Pinpoint the cell where the given text exists, returning its [x, y] midpoint coordinate. 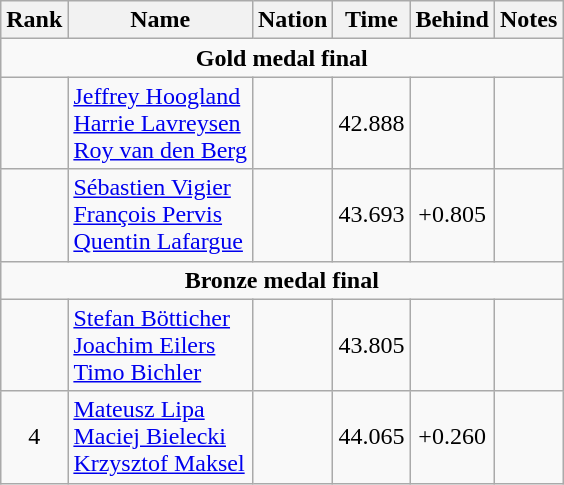
Notes [528, 20]
43.805 [372, 345]
Rank [34, 20]
42.888 [372, 123]
44.065 [372, 437]
Nation [292, 20]
Gold medal final [282, 58]
+0.260 [452, 437]
Sébastien VigierFrançois PervisQuentin Lafargue [160, 215]
4 [34, 437]
+0.805 [452, 215]
Jeffrey HooglandHarrie LavreysenRoy van den Berg [160, 123]
Name [160, 20]
Mateusz LipaMaciej BieleckiKrzysztof Maksel [160, 437]
43.693 [372, 215]
Stefan BötticherJoachim EilersTimo Bichler [160, 345]
Behind [452, 20]
Time [372, 20]
Bronze medal final [282, 280]
